Determine the [X, Y] coordinate at the center of the cell enclosing the given text.  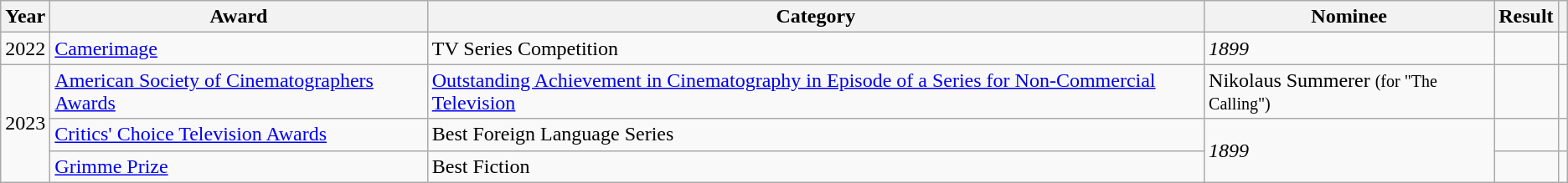
Result [1526, 17]
Outstanding Achievement in Cinematography in Episode of a Series for Non-Commercial Television [816, 92]
Critics' Choice Television Awards [239, 135]
2023 [25, 124]
Camerimage [239, 48]
Nikolaus Summerer (for "The Calling") [1349, 92]
Best Foreign Language Series [816, 135]
Year [25, 17]
Category [816, 17]
TV Series Competition [816, 48]
Best Fiction [816, 166]
American Society of Cinematographers Awards [239, 92]
Grimme Prize [239, 166]
Nominee [1349, 17]
2022 [25, 48]
Award [239, 17]
